Output the (X, Y) coordinate of the center of the cell containing the given text.  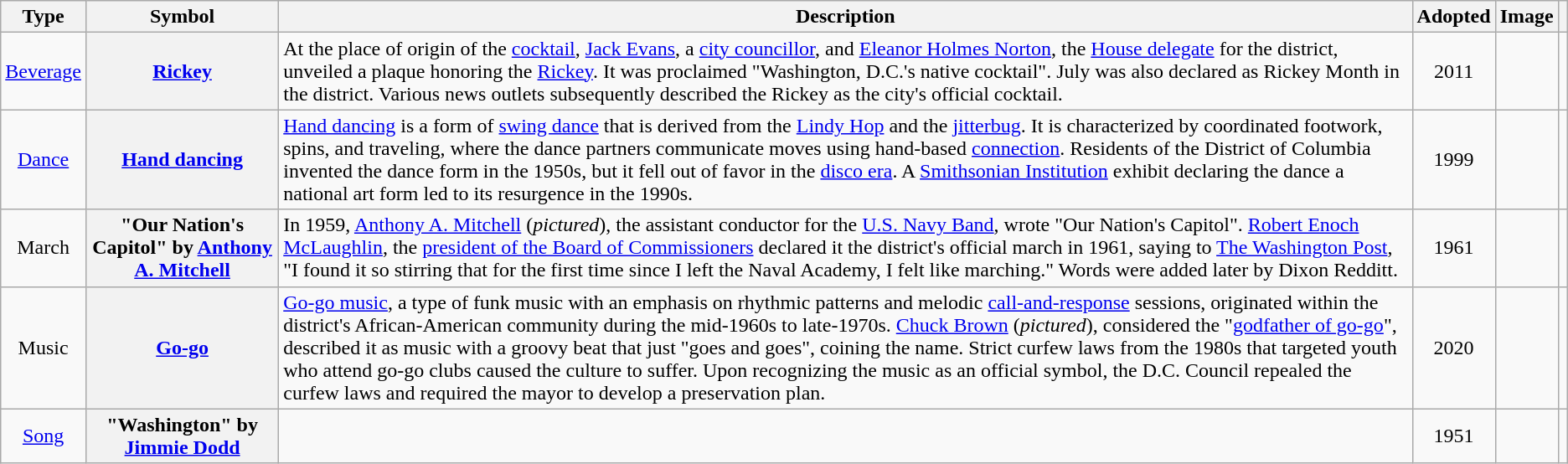
Dance (44, 159)
2011 (1454, 71)
Type (44, 17)
1951 (1454, 436)
"Our Nation's Capitol" by Anthony A. Mitchell (182, 248)
2020 (1454, 348)
Music (44, 348)
"Washington" by Jimmie Dodd (182, 436)
Image (1526, 17)
Song (44, 436)
Hand dancing (182, 159)
1999 (1454, 159)
Adopted (1454, 17)
1961 (1454, 248)
Beverage (44, 71)
Go-go (182, 348)
March (44, 248)
Rickey (182, 71)
Description (846, 17)
Symbol (182, 17)
